Extract the (x, y) coordinate from the center of the cell holding the provided text.  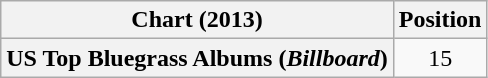
Position (440, 20)
15 (440, 58)
Chart (2013) (198, 20)
US Top Bluegrass Albums (Billboard) (198, 58)
